Output the (X, Y) coordinate of the center of the cell containing the given text.  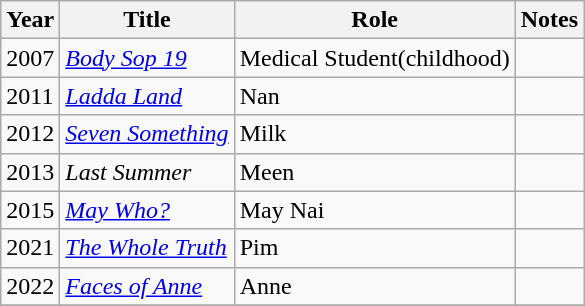
Seven Something (147, 134)
2015 (30, 210)
Nan (374, 96)
2012 (30, 134)
2007 (30, 58)
Year (30, 20)
The Whole Truth (147, 248)
2013 (30, 172)
2011 (30, 96)
Last Summer (147, 172)
2021 (30, 248)
Milk (374, 134)
Ladda Land (147, 96)
Body Sop 19 (147, 58)
Faces of Anne (147, 286)
Notes (549, 20)
2022 (30, 286)
Anne (374, 286)
Title (147, 20)
May Who? (147, 210)
Medical Student(childhood) (374, 58)
May Nai (374, 210)
Role (374, 20)
Meen (374, 172)
Pim (374, 248)
